Output the [x, y] coordinate of the center of the cell containing the given text.  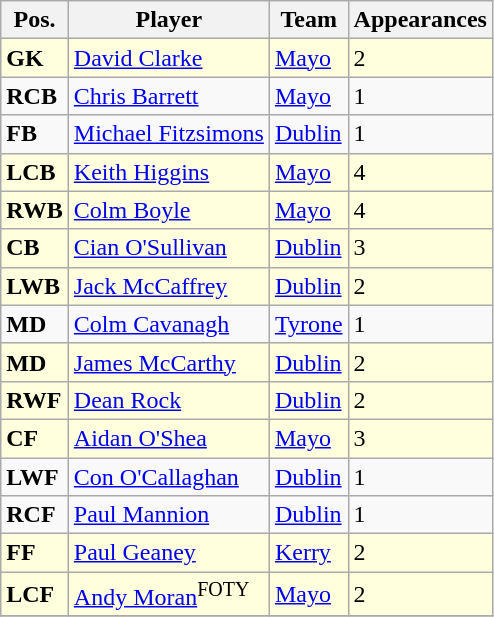
LWB [35, 286]
RWB [35, 210]
Pos. [35, 20]
RCF [35, 515]
Dean Rock [168, 400]
Andy MoranFOTY [168, 594]
Paul Mannion [168, 515]
Player [168, 20]
Colm Boyle [168, 210]
Cian O'Sullivan [168, 248]
LWF [35, 477]
Appearances [420, 20]
GK [35, 58]
CB [35, 248]
Colm Cavanagh [168, 324]
FF [35, 553]
David Clarke [168, 58]
Chris Barrett [168, 96]
Jack McCaffrey [168, 286]
Paul Geaney [168, 553]
Kerry [308, 553]
LCF [35, 594]
RWF [35, 400]
Con O'Callaghan [168, 477]
Keith Higgins [168, 172]
Michael Fitzsimons [168, 134]
James McCarthy [168, 362]
Team [308, 20]
Tyrone [308, 324]
Aidan O'Shea [168, 438]
CF [35, 438]
FB [35, 134]
RCB [35, 96]
LCB [35, 172]
